Capture the cell that displays the provided text and extract its (x, y) central coordinate. 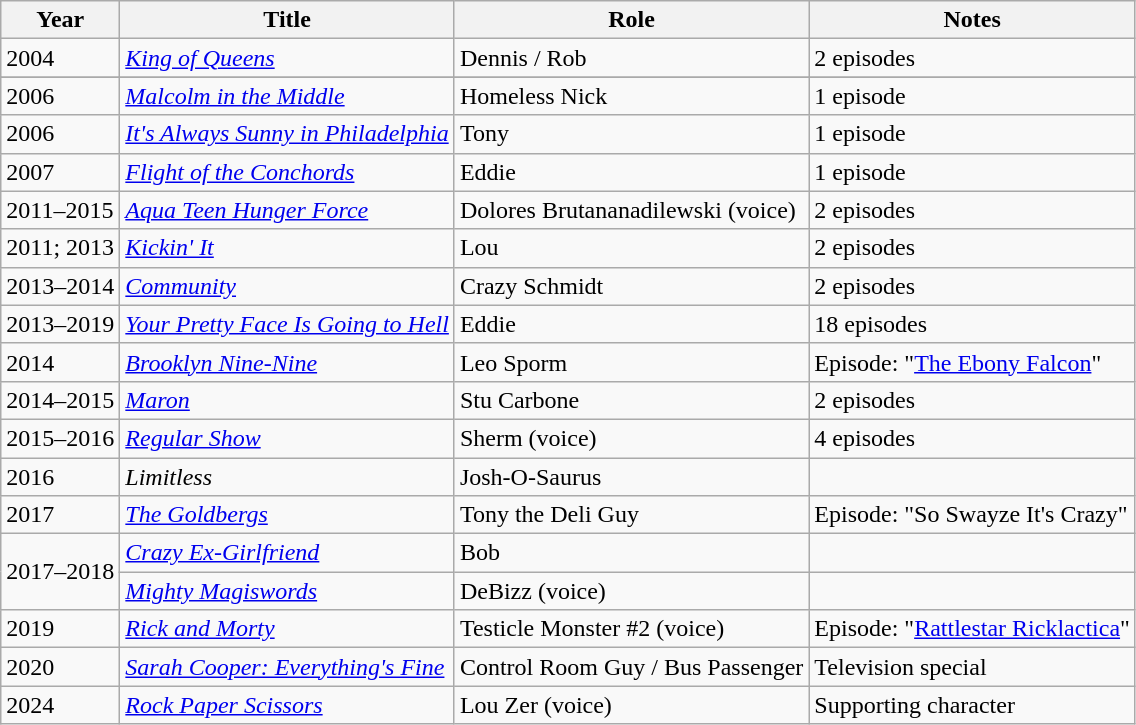
Malcolm in the Middle (288, 96)
Your Pretty Face Is Going to Hell (288, 324)
Sarah Cooper: Everything's Fine (288, 667)
2017–2018 (60, 572)
Maron (288, 400)
2017 (60, 515)
Brooklyn Nine-Nine (288, 362)
2020 (60, 667)
2016 (60, 477)
Rock Paper Scissors (288, 705)
Lou Zer (voice) (631, 705)
DeBizz (voice) (631, 591)
Lou (631, 248)
Year (60, 20)
Episode: "So Swayze It's Crazy" (972, 515)
Kickin' It (288, 248)
Crazy Ex-Girlfriend (288, 553)
Tony (631, 134)
2013–2019 (60, 324)
The Goldbergs (288, 515)
Title (288, 20)
Rick and Morty (288, 629)
2011; 2013 (60, 248)
Dennis / Rob (631, 58)
Control Room Guy / Bus Passenger (631, 667)
Flight of the Conchords (288, 172)
Limitless (288, 477)
Homeless Nick (631, 96)
Aqua Teen Hunger Force (288, 210)
2007 (60, 172)
King of Queens (288, 58)
Regular Show (288, 438)
Role (631, 20)
2004 (60, 58)
Episode: "The Ebony Falcon" (972, 362)
Notes (972, 20)
Leo Sporm (631, 362)
Crazy Schmidt (631, 286)
Testicle Monster #2 (voice) (631, 629)
Supporting character (972, 705)
Sherm (voice) (631, 438)
2014–2015 (60, 400)
2024 (60, 705)
2015–2016 (60, 438)
Josh-O-Saurus (631, 477)
Dolores Brutananadilewski (voice) (631, 210)
Episode: "Rattlestar Ricklactica" (972, 629)
2014 (60, 362)
Stu Carbone (631, 400)
2019 (60, 629)
Television special (972, 667)
4 episodes (972, 438)
Mighty Magiswords (288, 591)
It's Always Sunny in Philadelphia (288, 134)
Tony the Deli Guy (631, 515)
2011–2015 (60, 210)
Community (288, 286)
18 episodes (972, 324)
Bob (631, 553)
2013–2014 (60, 286)
